From the cell containing the given text, extract its center point as (X, Y) coordinate. 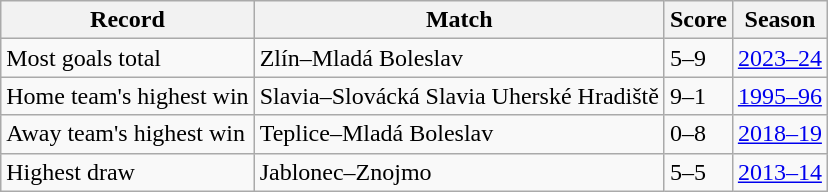
Home team's highest win (128, 96)
Most goals total (128, 58)
0–8 (698, 134)
2018–19 (780, 134)
Away team's highest win (128, 134)
2013–14 (780, 172)
5–9 (698, 58)
2023–24 (780, 58)
9–1 (698, 96)
Slavia–Slovácká Slavia Uherské Hradiště (459, 96)
Match (459, 20)
Teplice–Mladá Boleslav (459, 134)
Zlín–Mladá Boleslav (459, 58)
Score (698, 20)
1995–96 (780, 96)
5–5 (698, 172)
Season (780, 20)
Jablonec–Znojmo (459, 172)
Highest draw (128, 172)
Record (128, 20)
